Pinpoint the cell where the given text exists, returning its [x, y] midpoint coordinate. 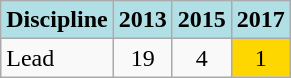
Discipline [57, 20]
2013 [142, 20]
1 [260, 58]
19 [142, 58]
2015 [202, 20]
4 [202, 58]
Lead [57, 58]
2017 [260, 20]
